Search for the cell housing the specified text and yield its [x, y] center coordinate. 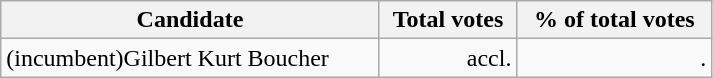
. [614, 58]
(incumbent)Gilbert Kurt Boucher [190, 58]
% of total votes [614, 20]
Candidate [190, 20]
accl. [448, 58]
Total votes [448, 20]
